Search for the cell housing the specified text and yield its (x, y) center coordinate. 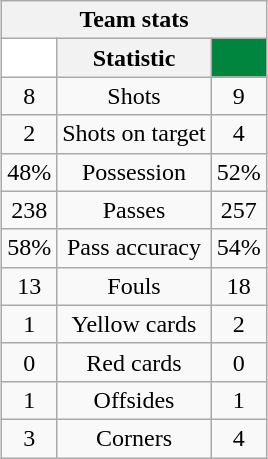
9 (238, 96)
257 (238, 210)
Yellow cards (134, 324)
Team stats (134, 20)
Corners (134, 438)
Offsides (134, 400)
18 (238, 286)
Shots on target (134, 134)
Possession (134, 172)
Passes (134, 210)
238 (30, 210)
Pass accuracy (134, 248)
52% (238, 172)
Shots (134, 96)
54% (238, 248)
58% (30, 248)
48% (30, 172)
8 (30, 96)
13 (30, 286)
Statistic (134, 58)
Red cards (134, 362)
Fouls (134, 286)
3 (30, 438)
